For the text-containing cell, return its midpoint in (x, y) coordinate format. 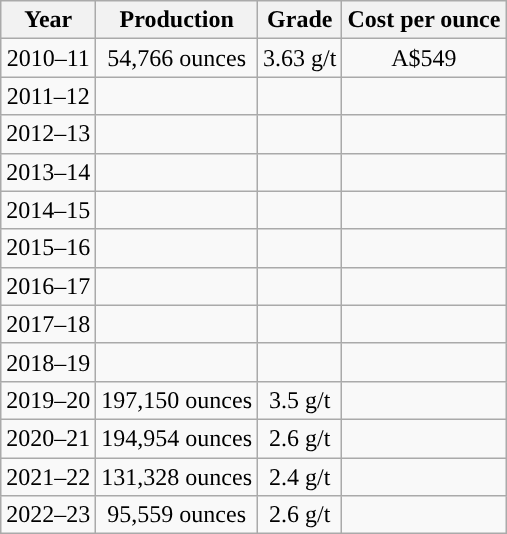
54,766 ounces (177, 58)
Cost per ounce (424, 20)
2020–21 (48, 438)
2019–20 (48, 400)
Year (48, 20)
2017–18 (48, 324)
2.4 g/t (300, 477)
2022–23 (48, 515)
2016–17 (48, 286)
95,559 ounces (177, 515)
2014–15 (48, 210)
194,954 ounces (177, 438)
2012–13 (48, 134)
2015–16 (48, 248)
3.63 g/t (300, 58)
2018–19 (48, 362)
2010–11 (48, 58)
2011–12 (48, 96)
Production (177, 20)
2021–22 (48, 477)
197,150 ounces (177, 400)
A$549 (424, 58)
Grade (300, 20)
3.5 g/t (300, 400)
2013–14 (48, 172)
131,328 ounces (177, 477)
